Pinpoint the cell where the given text exists, returning its [X, Y] midpoint coordinate. 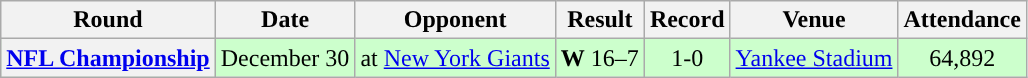
at New York Giants [455, 58]
Result [600, 20]
Attendance [962, 20]
Opponent [455, 20]
Record [687, 20]
Date [285, 20]
W 16–7 [600, 58]
1-0 [687, 58]
Venue [814, 20]
December 30 [285, 58]
NFL Championship [108, 58]
Yankee Stadium [814, 58]
Round [108, 20]
64,892 [962, 58]
